Output the (x, y) coordinate of the center of the cell containing the given text.  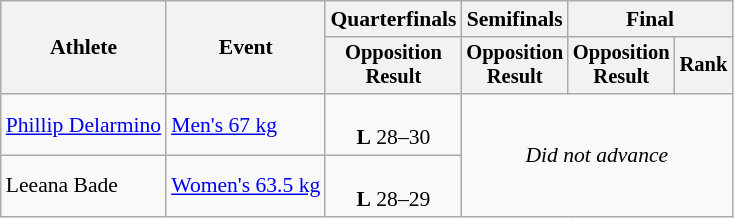
L 28–30 (393, 124)
Rank (704, 66)
Quarterfinals (393, 19)
Women's 63.5 kg (246, 186)
Men's 67 kg (246, 124)
Leeana Bade (84, 186)
Semifinals (514, 19)
Final (650, 19)
Did not advance (596, 155)
Phillip Delarmino (84, 124)
Event (246, 48)
L 28–29 (393, 186)
Athlete (84, 48)
